Return [X, Y] of the center of cell containing provided text 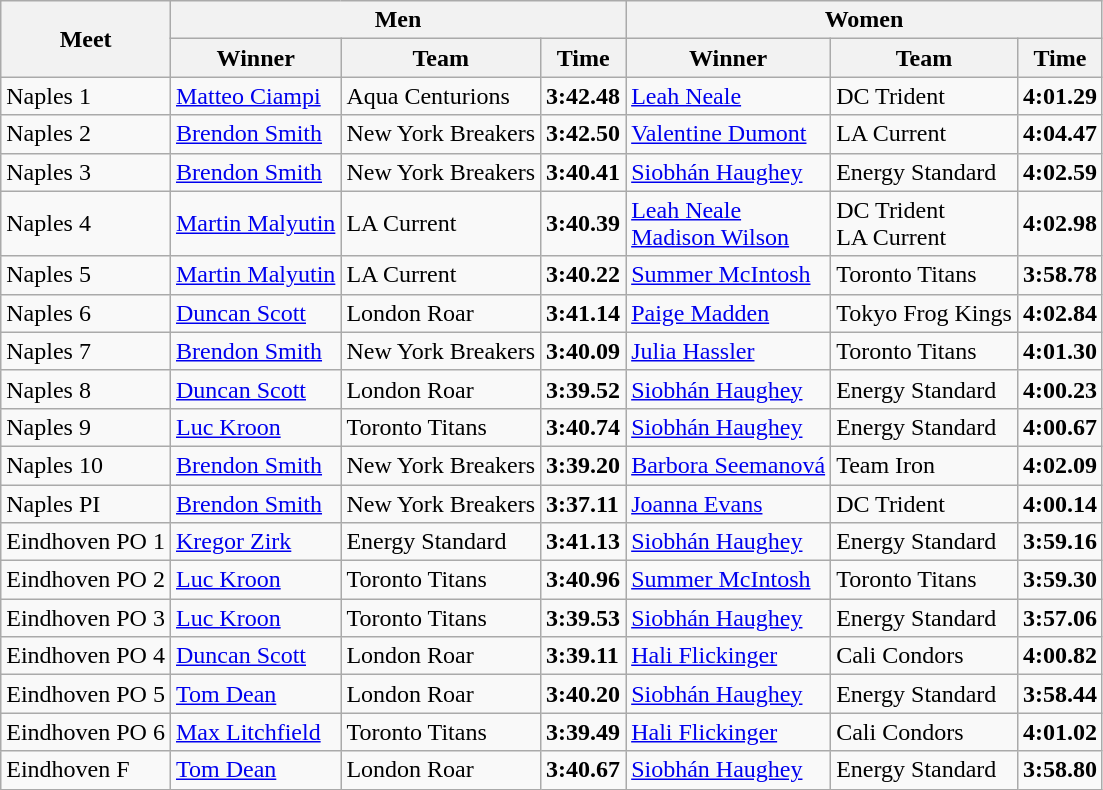
Julia Hassler [728, 351]
Naples 3 [86, 172]
3:42.48 [584, 96]
3:59.30 [1060, 580]
4:01.30 [1060, 351]
3:40.67 [584, 770]
3:40.96 [584, 580]
Eindhoven PO 6 [86, 732]
3:40.74 [584, 427]
Meet [86, 39]
4:01.29 [1060, 96]
Eindhoven PO 1 [86, 542]
Leah Neale [728, 96]
Eindhoven PO 2 [86, 580]
3:57.06 [1060, 618]
Leah Neale Madison Wilson [728, 224]
Naples 10 [86, 465]
3:39.20 [584, 465]
3:58.44 [1060, 694]
3:40.20 [584, 694]
4:02.09 [1060, 465]
4:00.67 [1060, 427]
Joanna Evans [728, 503]
3:59.16 [1060, 542]
Matteo Ciampi [255, 96]
4:02.59 [1060, 172]
Eindhoven F [86, 770]
3:37.11 [584, 503]
3:40.22 [584, 275]
3:39.49 [584, 732]
Aqua Centurions [441, 96]
Kregor Zirk [255, 542]
3:41.14 [584, 313]
Valentine Dumont [728, 134]
Women [864, 20]
Max Litchfield [255, 732]
Naples 6 [86, 313]
Eindhoven PO 3 [86, 618]
3:42.50 [584, 134]
3:39.52 [584, 389]
4:00.14 [1060, 503]
Naples PI [86, 503]
3:40.41 [584, 172]
4:02.98 [1060, 224]
Men [398, 20]
3:39.11 [584, 656]
3:40.09 [584, 351]
Naples 7 [86, 351]
Naples 4 [86, 224]
Tokyo Frog Kings [924, 313]
4:01.02 [1060, 732]
Eindhoven PO 4 [86, 656]
3:58.78 [1060, 275]
Naples 8 [86, 389]
Barbora Seemanová [728, 465]
4:04.47 [1060, 134]
4:02.84 [1060, 313]
3:58.80 [1060, 770]
Eindhoven PO 5 [86, 694]
Naples 5 [86, 275]
Naples 2 [86, 134]
4:00.82 [1060, 656]
Paige Madden [728, 313]
3:40.39 [584, 224]
3:39.53 [584, 618]
Naples 1 [86, 96]
DC Trident LA Current [924, 224]
4:00.23 [1060, 389]
3:41.13 [584, 542]
Team Iron [924, 465]
Naples 9 [86, 427]
